Identify which cell holds the provided text, then report its (x, y) central coordinate. 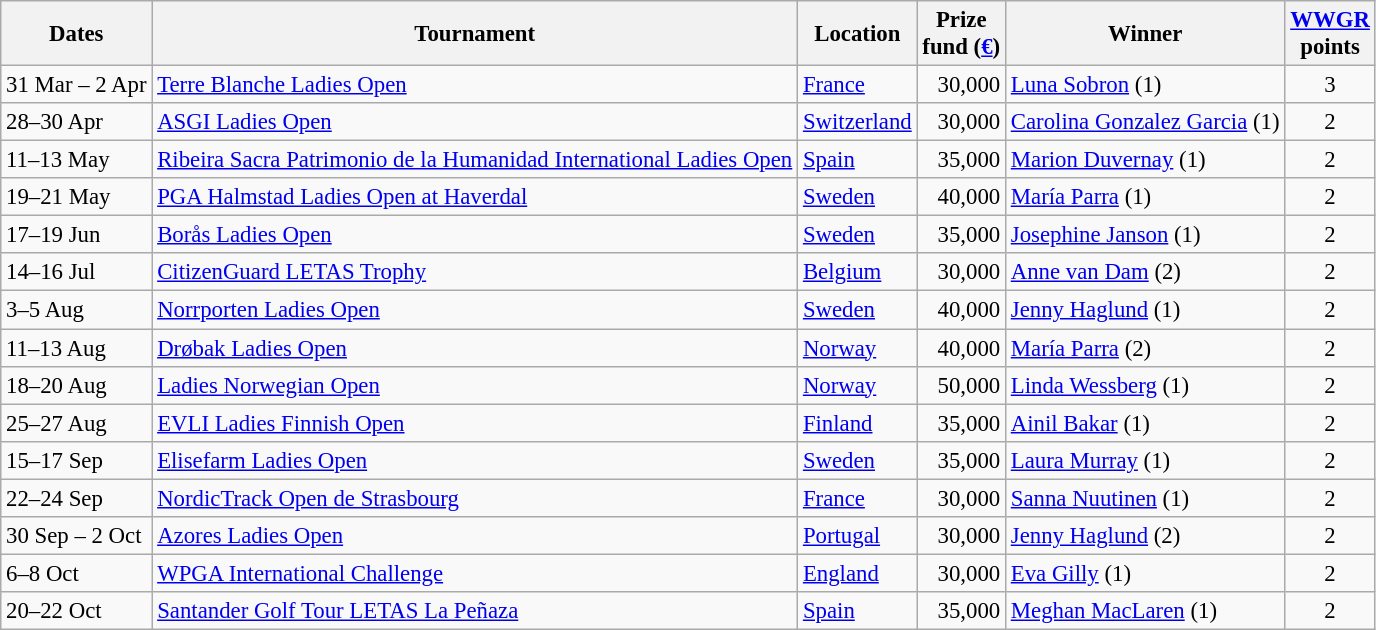
Location (858, 34)
20–22 Oct (76, 611)
11–13 May (76, 160)
Dates (76, 34)
15–17 Sep (76, 460)
Belgium (858, 273)
Borås Ladies Open (475, 235)
Jenny Haglund (2) (1144, 536)
17–19 Jun (76, 235)
Santander Golf Tour LETAS La Peñaza (475, 611)
Finland (858, 423)
Eva Gilly (1) (1144, 573)
Carolina Gonzalez Garcia (1) (1144, 122)
28–30 Apr (76, 122)
María Parra (1) (1144, 197)
Sanna Nuutinen (1) (1144, 498)
Jenny Haglund (1) (1144, 310)
Terre Blanche Ladies Open (475, 85)
22–24 Sep (76, 498)
Laura Murray (1) (1144, 460)
WPGA International Challenge (475, 573)
Luna Sobron (1) (1144, 85)
Elisefarm Ladies Open (475, 460)
Winner (1144, 34)
18–20 Aug (76, 385)
WWGRpoints (1330, 34)
Ribeira Sacra Patrimonio de la Humanidad International Ladies Open (475, 160)
11–13 Aug (76, 348)
Josephine Janson (1) (1144, 235)
Azores Ladies Open (475, 536)
Linda Wessberg (1) (1144, 385)
Portugal (858, 536)
Prizefund (€) (961, 34)
Drøbak Ladies Open (475, 348)
England (858, 573)
Anne van Dam (2) (1144, 273)
30 Sep – 2 Oct (76, 536)
Tournament (475, 34)
6–8 Oct (76, 573)
25–27 Aug (76, 423)
NordicTrack Open de Strasbourg (475, 498)
EVLI Ladies Finnish Open (475, 423)
3 (1330, 85)
Marion Duvernay (1) (1144, 160)
Ainil Bakar (1) (1144, 423)
PGA Halmstad Ladies Open at Haverdal (475, 197)
ASGI Ladies Open (475, 122)
31 Mar – 2 Apr (76, 85)
19–21 May (76, 197)
María Parra (2) (1144, 348)
Norrporten Ladies Open (475, 310)
Ladies Norwegian Open (475, 385)
Meghan MacLaren (1) (1144, 611)
Switzerland (858, 122)
CitizenGuard LETAS Trophy (475, 273)
14–16 Jul (76, 273)
3–5 Aug (76, 310)
50,000 (961, 385)
